Locate the cell with the specified text and output its [X, Y] center coordinate. 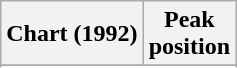
Peakposition [189, 34]
Chart (1992) [72, 34]
